For the text-containing cell, return its midpoint in (x, y) coordinate format. 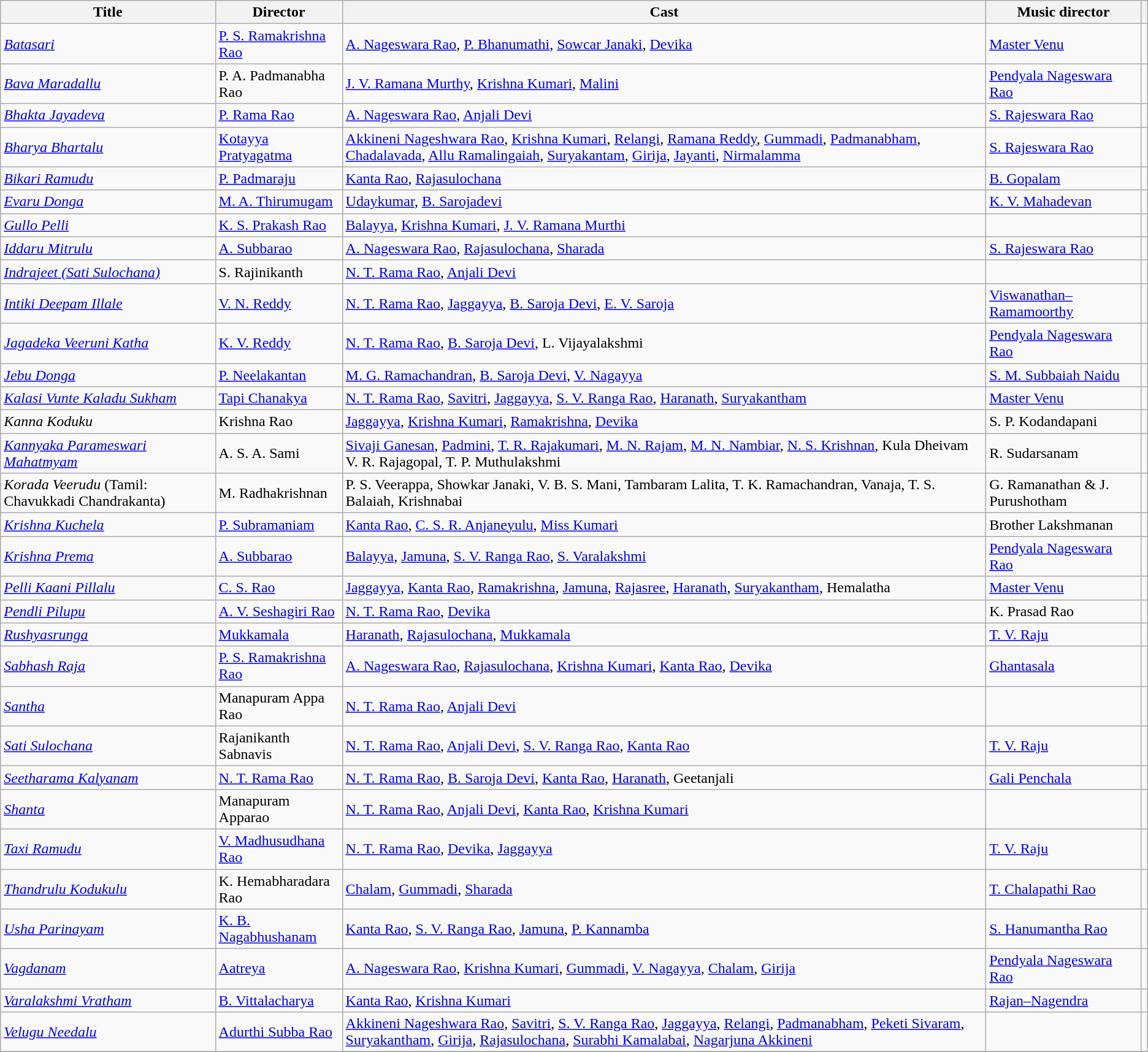
Kanta Rao, Krishna Kumari (664, 1001)
Taxi Ramudu (108, 848)
S. Rajinikanth (278, 272)
S. M. Subbaiah Naidu (1063, 375)
Kalasi Vunte Kaladu Sukham (108, 398)
Tapi Chanakya (278, 398)
A. S. A. Sami (278, 454)
Title (108, 12)
K. S. Prakash Rao (278, 225)
Bharya Bhartalu (108, 147)
G. Ramanathan & J. Purushotham (1063, 493)
Krishna Rao (278, 422)
N. T. Rama Rao, Jaggayya, B. Saroja Devi, E. V. Saroja (664, 303)
Evaru Donga (108, 202)
B. Gopalam (1063, 178)
K. V. Mahadevan (1063, 202)
Bhakta Jayadeva (108, 115)
P. Subramaniam (278, 525)
P. Neelakantan (278, 375)
N. T. Rama Rao, Savitri, Jaggayya, S. V. Ranga Rao, Haranath, Suryakantham (664, 398)
Balayya, Jamuna, S. V. Ranga Rao, S. Varalakshmi (664, 557)
Rushyasrunga (108, 635)
S. Hanumantha Rao (1063, 929)
A. V. Seshagiri Rao (278, 611)
K. V. Reddy (278, 343)
R. Sudarsanam (1063, 454)
N. T. Rama Rao, Devika, Jaggayya (664, 848)
Pendli Pilupu (108, 611)
Rajanikanth Sabnavis (278, 745)
Velugu Needalu (108, 1032)
Seetharama Kalyanam (108, 777)
N. T. Rama Rao (278, 777)
A. Nageswara Rao, Krishna Kumari, Gummadi, V. Nagayya, Chalam, Girija (664, 969)
V. N. Reddy (278, 303)
Jagadeka Veeruni Katha (108, 343)
Jaggayya, Kanta Rao, Ramakrishna, Jamuna, Rajasree, Haranath, Suryakantham, Hemalatha (664, 588)
Gali Penchala (1063, 777)
Varalakshmi Vratham (108, 1001)
Brother Lakshmanan (1063, 525)
Aatreya (278, 969)
A. Nageswara Rao, P. Bhanumathi, Sowcar Janaki, Devika (664, 44)
P. S. Veerappa, Showkar Janaki, V. B. S. Mani, Tambaram Lalita, T. K. Ramachandran, Vanaja, T. S. Balaiah, Krishnabai (664, 493)
Sivaji Ganesan, Padmini, T. R. Rajakumari, M. N. Rajam, M. N. Nambiar, N. S. Krishnan, Kula Dheivam V. R. Rajagopal, T. P. Muthulakshmi (664, 454)
P. Rama Rao (278, 115)
Krishna Kuchela (108, 525)
Pelli Kaani Pillalu (108, 588)
Santha (108, 706)
Usha Parinayam (108, 929)
P. Padmaraju (278, 178)
Rajan–Nagendra (1063, 1001)
Batasari (108, 44)
Bikari Ramudu (108, 178)
K. B. Nagabhushanam (278, 929)
Kannyaka Parameswari Mahatmyam (108, 454)
Indrajeet (Sati Sulochana) (108, 272)
A. Nageswara Rao, Rajasulochana, Krishna Kumari, Kanta Rao, Devika (664, 666)
Manapuram Appa Rao (278, 706)
Shanta (108, 809)
Gullo Pelli (108, 225)
Mukkamala (278, 635)
A. Nageswara Rao, Rajasulochana, Sharada (664, 248)
Balayya, Krishna Kumari, J. V. Ramana Murthi (664, 225)
V. Madhusudhana Rao (278, 848)
J. V. Ramana Murthy, Krishna Kumari, Malini (664, 83)
N. T. Rama Rao, B. Saroja Devi, L. Vijayalakshmi (664, 343)
Krishna Prema (108, 557)
B. Vittalacharya (278, 1001)
P. A. Padmanabha Rao (278, 83)
Jaggayya, Krishna Kumari, Ramakrishna, Devika (664, 422)
Chalam, Gummadi, Sharada (664, 889)
C. S. Rao (278, 588)
Kanta Rao, C. S. R. Anjaneyulu, Miss Kumari (664, 525)
Vagdanam (108, 969)
Udaykumar, B. Sarojadevi (664, 202)
K. Hemabharadara Rao (278, 889)
N. T. Rama Rao, Devika (664, 611)
Kanta Rao, S. V. Ranga Rao, Jamuna, P. Kannamba (664, 929)
Cast (664, 12)
M. G. Ramachandran, B. Saroja Devi, V. Nagayya (664, 375)
S. P. Kodandapani (1063, 422)
M. A. Thirumugam (278, 202)
Kanna Koduku (108, 422)
Viswanathan–Ramamoorthy (1063, 303)
Ghantasala (1063, 666)
N. T. Rama Rao, B. Saroja Devi, Kanta Rao, Haranath, Geetanjali (664, 777)
Iddaru Mitrulu (108, 248)
Sabhash Raja (108, 666)
K. Prasad Rao (1063, 611)
M. Radhakrishnan (278, 493)
Kotayya Pratyagatma (278, 147)
Music director (1063, 12)
A. Nageswara Rao, Anjali Devi (664, 115)
Intiki Deepam Illale (108, 303)
Manapuram Apparao (278, 809)
Haranath, Rajasulochana, Mukkamala (664, 635)
Kanta Rao, Rajasulochana (664, 178)
Bava Maradallu (108, 83)
N. T. Rama Rao, Anjali Devi, Kanta Rao, Krishna Kumari (664, 809)
Thandrulu Kodukulu (108, 889)
Director (278, 12)
Sati Sulochana (108, 745)
Adurthi Subba Rao (278, 1032)
Jebu Donga (108, 375)
Korada Veerudu (Tamil: Chavukkadi Chandrakanta) (108, 493)
T. Chalapathi Rao (1063, 889)
N. T. Rama Rao, Anjali Devi, S. V. Ranga Rao, Kanta Rao (664, 745)
